Locate the cell with the specified text and output its (x, y) center coordinate. 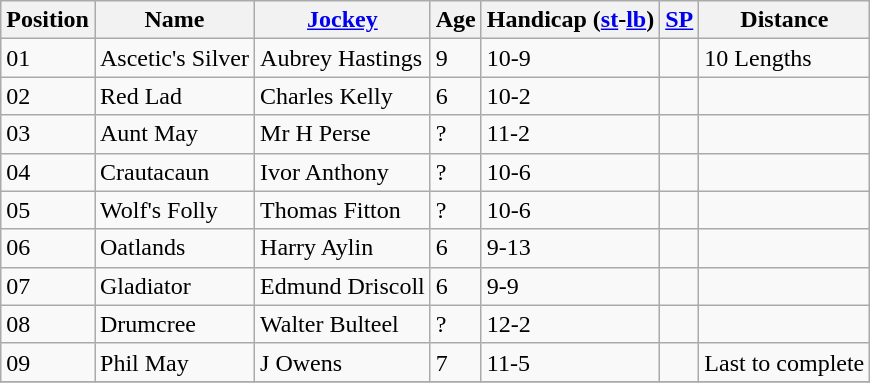
02 (48, 96)
03 (48, 134)
9-9 (570, 286)
Crautacaun (174, 172)
Charles Kelly (343, 96)
Oatlands (174, 248)
11-2 (570, 134)
05 (48, 210)
10 Lengths (784, 58)
Wolf's Folly (174, 210)
Age (456, 20)
Gladiator (174, 286)
Jockey (343, 20)
06 (48, 248)
9 (456, 58)
Walter Bulteel (343, 324)
04 (48, 172)
Harry Aylin (343, 248)
7 (456, 362)
Distance (784, 20)
10-2 (570, 96)
9-13 (570, 248)
Edmund Driscoll (343, 286)
SP (680, 20)
Position (48, 20)
10-9 (570, 58)
Mr H Perse (343, 134)
01 (48, 58)
Name (174, 20)
J Owens (343, 362)
09 (48, 362)
Last to complete (784, 362)
Aunt May (174, 134)
Drumcree (174, 324)
Aubrey Hastings (343, 58)
Thomas Fitton (343, 210)
07 (48, 286)
Handicap (st-lb) (570, 20)
12-2 (570, 324)
08 (48, 324)
Red Lad (174, 96)
11-5 (570, 362)
Phil May (174, 362)
Ivor Anthony (343, 172)
Ascetic's Silver (174, 58)
